Find where the given text appears and provide that cell's center as (x, y) coordinate. 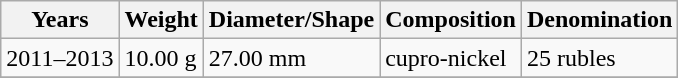
Denomination (599, 20)
27.00 mm (291, 58)
25 rubles (599, 58)
10.00 g (161, 58)
cupro-nickel (451, 58)
Years (60, 20)
Diameter/Shape (291, 20)
2011–2013 (60, 58)
Weight (161, 20)
Composition (451, 20)
